Provide the (X, Y) coordinate of the cell's center where the given text is located.  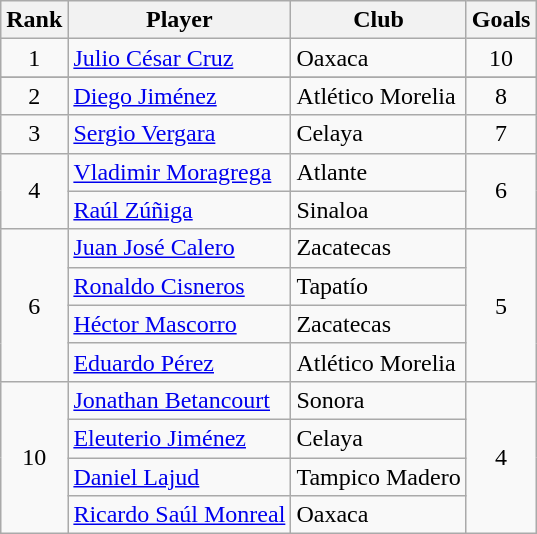
8 (501, 96)
Raúl Zúñiga (180, 210)
Daniel Lajud (180, 477)
2 (34, 96)
Eleuterio Jiménez (180, 438)
Héctor Mascorro (180, 324)
Sinaloa (378, 210)
Eduardo Pérez (180, 362)
Vladimir Moragrega (180, 172)
Tapatío (378, 286)
Club (378, 20)
Sonora (378, 400)
3 (34, 134)
7 (501, 134)
Sergio Vergara (180, 134)
Ricardo Saúl Monreal (180, 515)
Goals (501, 20)
Ronaldo Cisneros (180, 286)
Tampico Madero (378, 477)
Rank (34, 20)
1 (34, 58)
Juan José Calero (180, 248)
Player (180, 20)
Jonathan Betancourt (180, 400)
5 (501, 305)
Atlante (378, 172)
Julio César Cruz (180, 58)
Diego Jiménez (180, 96)
